Locate the cell with the specified text and output its (x, y) center coordinate. 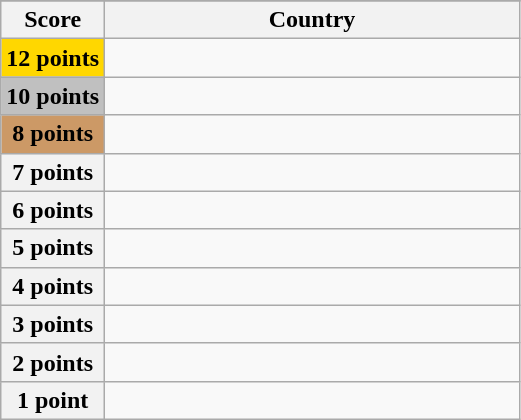
10 points (53, 96)
3 points (53, 324)
1 point (53, 400)
Country (312, 20)
2 points (53, 362)
7 points (53, 172)
4 points (53, 286)
Score (53, 20)
8 points (53, 134)
5 points (53, 248)
6 points (53, 210)
12 points (53, 58)
